Extract the [x, y] coordinate from the center of the cell holding the provided text.  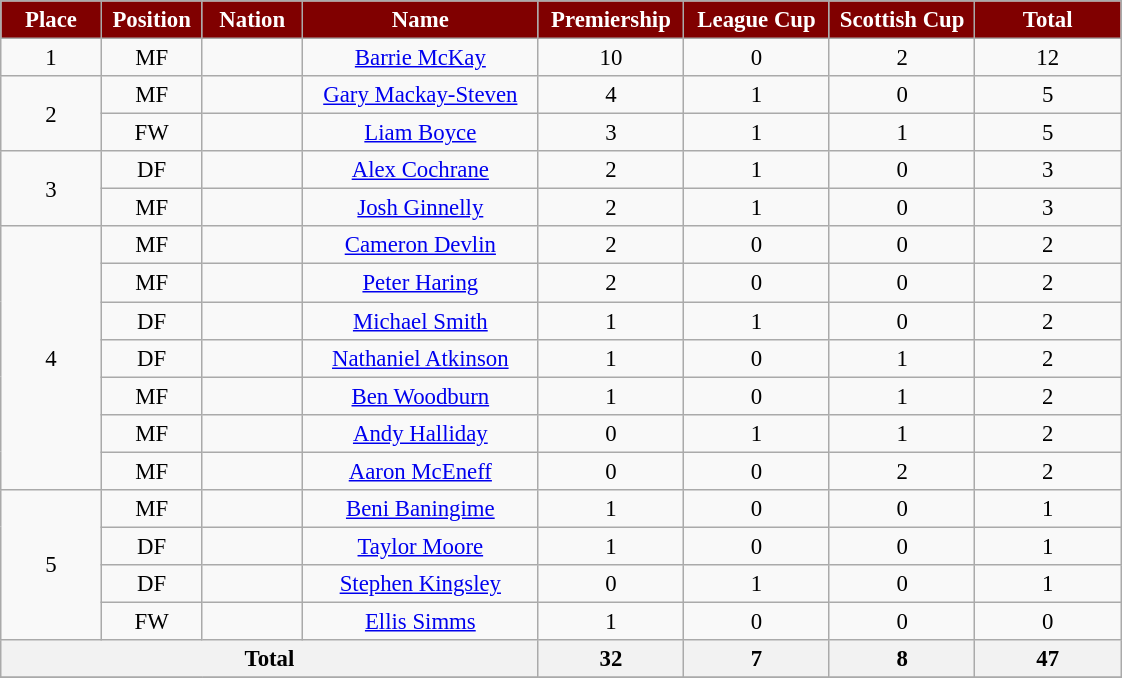
Cameron Devlin [421, 245]
Name [421, 20]
Ben Woodburn [421, 396]
Aaron McEneff [421, 471]
Barrie McKay [421, 58]
Beni Baningime [421, 509]
Michael Smith [421, 321]
Premiership [611, 20]
Josh Ginnelly [421, 208]
Place [52, 20]
Scottish Cup [902, 20]
Taylor Moore [421, 546]
Liam Boyce [421, 133]
Andy Halliday [421, 433]
Alex Cochrane [421, 170]
Gary Mackay-Steven [421, 95]
Nation [252, 20]
12 [1048, 58]
Position [152, 20]
League Cup [757, 20]
47 [1048, 659]
32 [611, 659]
Stephen Kingsley [421, 584]
Peter Haring [421, 283]
Nathaniel Atkinson [421, 358]
7 [757, 659]
10 [611, 58]
Ellis Simms [421, 621]
8 [902, 659]
